Find where the given text appears and provide that cell's center as [x, y] coordinate. 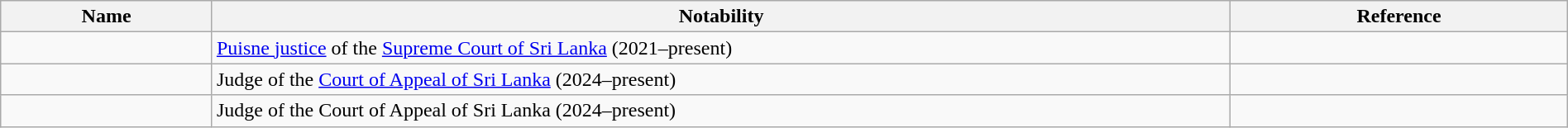
Reference [1399, 17]
Name [107, 17]
Notability [721, 17]
Puisne justice of the Supreme Court of Sri Lanka (2021–present) [721, 48]
